Detect which cell encompasses the target text, then output its [X, Y] center coordinate. 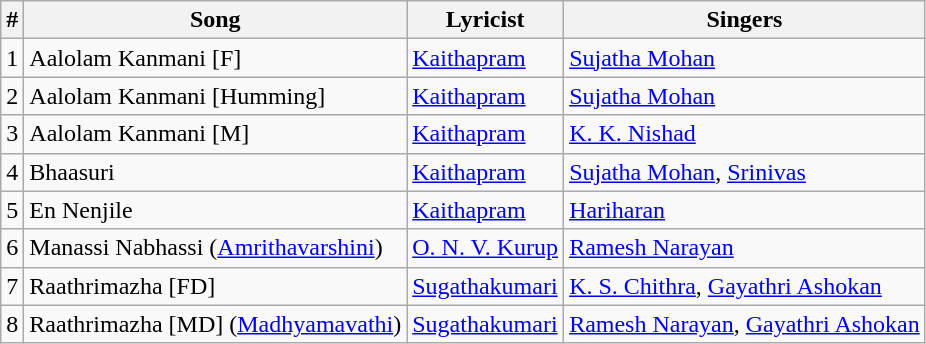
6 [12, 248]
Singers [745, 20]
K. K. Nishad [745, 134]
Aalolam Kanmani [M] [216, 134]
Raathrimazha [FD] [216, 286]
Manassi Nabhassi (Amrithavarshini) [216, 248]
# [12, 20]
Raathrimazha [MD] (Madhyamavathi) [216, 324]
3 [12, 134]
2 [12, 96]
Song [216, 20]
4 [12, 172]
5 [12, 210]
En Nenjile [216, 210]
Lyricist [486, 20]
Ramesh Narayan [745, 248]
Sujatha Mohan, Srinivas [745, 172]
Bhaasuri [216, 172]
Ramesh Narayan, Gayathri Ashokan [745, 324]
Aalolam Kanmani [F] [216, 58]
Aalolam Kanmani [Humming] [216, 96]
Hariharan [745, 210]
1 [12, 58]
8 [12, 324]
7 [12, 286]
K. S. Chithra, Gayathri Ashokan [745, 286]
O. N. V. Kurup [486, 248]
